From the cell containing the given text, extract its center point as (x, y) coordinate. 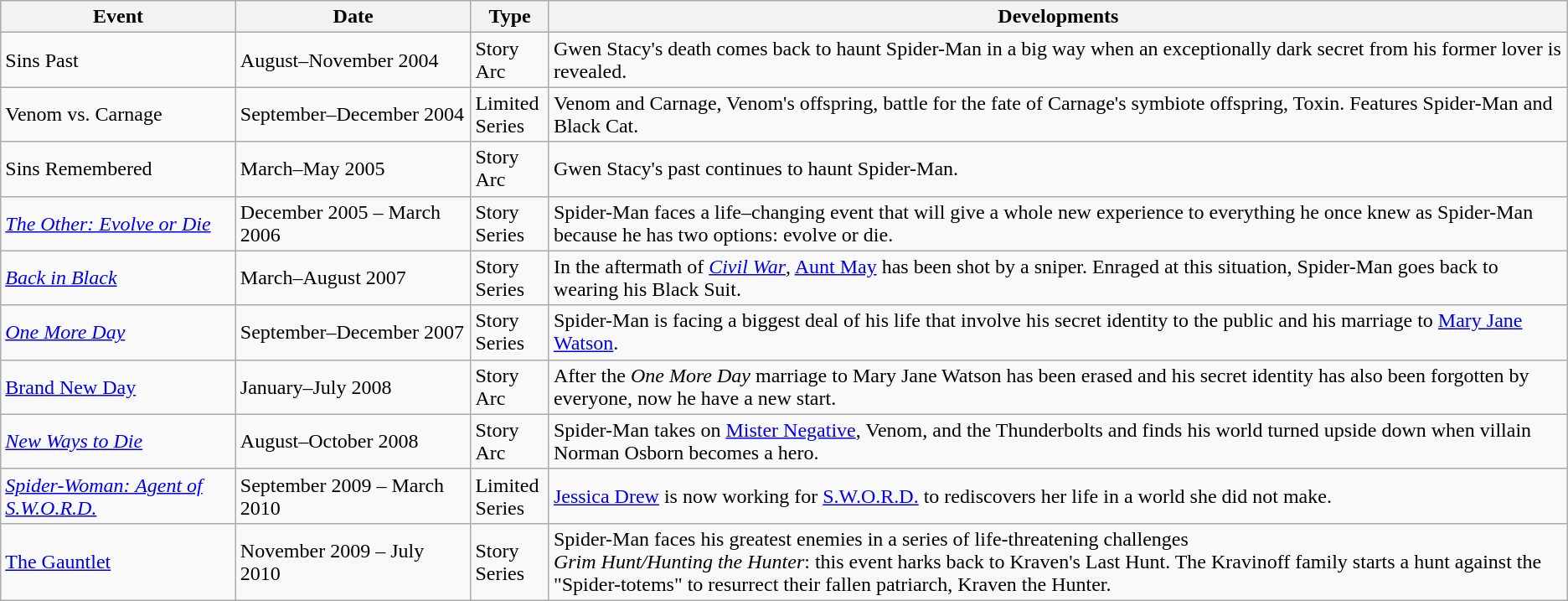
Spider-Man takes on Mister Negative, Venom, and the Thunderbolts and finds his world turned upside down when villain Norman Osborn becomes a hero. (1058, 441)
The Gauntlet (119, 562)
March–August 2007 (353, 278)
January–July 2008 (353, 387)
Date (353, 17)
One More Day (119, 332)
August–November 2004 (353, 60)
Back in Black (119, 278)
Gwen Stacy's past continues to haunt Spider-Man. (1058, 169)
Developments (1058, 17)
Venom vs. Carnage (119, 114)
In the aftermath of Civil War, Aunt May has been shot by a sniper. Enraged at this situation, Spider-Man goes back to wearing his Black Suit. (1058, 278)
August–October 2008 (353, 441)
Jessica Drew is now working for S.W.O.R.D. to rediscovers her life in a world she did not make. (1058, 496)
Brand New Day (119, 387)
Type (510, 17)
Gwen Stacy's death comes back to haunt Spider-Man in a big way when an exceptionally dark secret from his former lover is revealed. (1058, 60)
Event (119, 17)
September–December 2007 (353, 332)
September 2009 – March 2010 (353, 496)
Spider-Woman: Agent of S.W.O.R.D. (119, 496)
March–May 2005 (353, 169)
Sins Remembered (119, 169)
September–December 2004 (353, 114)
Spider-Man is facing a biggest deal of his life that involve his secret identity to the public and his marriage to Mary Jane Watson. (1058, 332)
December 2005 – March 2006 (353, 223)
The Other: Evolve or Die (119, 223)
Sins Past (119, 60)
New Ways to Die (119, 441)
November 2009 – July 2010 (353, 562)
Venom and Carnage, Venom's offspring, battle for the fate of Carnage's symbiote offspring, Toxin. Features Spider-Man and Black Cat. (1058, 114)
